Output the [x, y] coordinate of the center of the cell containing the given text.  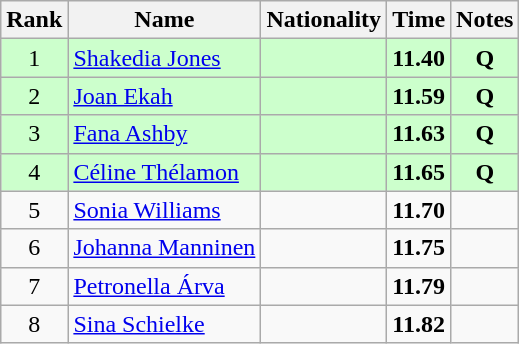
11.65 [419, 172]
4 [34, 172]
Sina Schielke [164, 324]
11.63 [419, 134]
3 [34, 134]
Petronella Árva [164, 286]
11.40 [419, 58]
8 [34, 324]
Time [419, 20]
Joan Ekah [164, 96]
Notes [485, 20]
11.82 [419, 324]
1 [34, 58]
5 [34, 210]
Céline Thélamon [164, 172]
Name [164, 20]
11.79 [419, 286]
Sonia Williams [164, 210]
11.59 [419, 96]
Shakedia Jones [164, 58]
11.75 [419, 248]
Fana Ashby [164, 134]
2 [34, 96]
Nationality [324, 20]
Johanna Manninen [164, 248]
7 [34, 286]
Rank [34, 20]
11.70 [419, 210]
6 [34, 248]
